Find where the given text appears and provide that cell's center as (X, Y) coordinate. 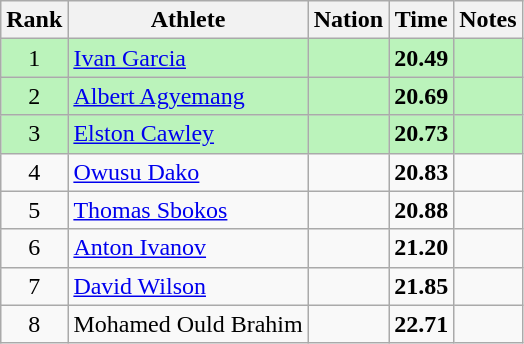
Nation (348, 20)
Anton Ivanov (188, 248)
1 (34, 58)
6 (34, 248)
Elston Cawley (188, 134)
Athlete (188, 20)
20.69 (422, 96)
7 (34, 286)
Albert Agyemang (188, 96)
Owusu Dako (188, 172)
Rank (34, 20)
22.71 (422, 324)
Thomas Sbokos (188, 210)
David Wilson (188, 286)
2 (34, 96)
Time (422, 20)
3 (34, 134)
8 (34, 324)
Notes (488, 20)
4 (34, 172)
21.85 (422, 286)
Ivan Garcia (188, 58)
20.88 (422, 210)
20.49 (422, 58)
5 (34, 210)
21.20 (422, 248)
Mohamed Ould Brahim (188, 324)
20.83 (422, 172)
20.73 (422, 134)
